Scan for the cell matching the given text and deliver its (x, y) coordinate at center. 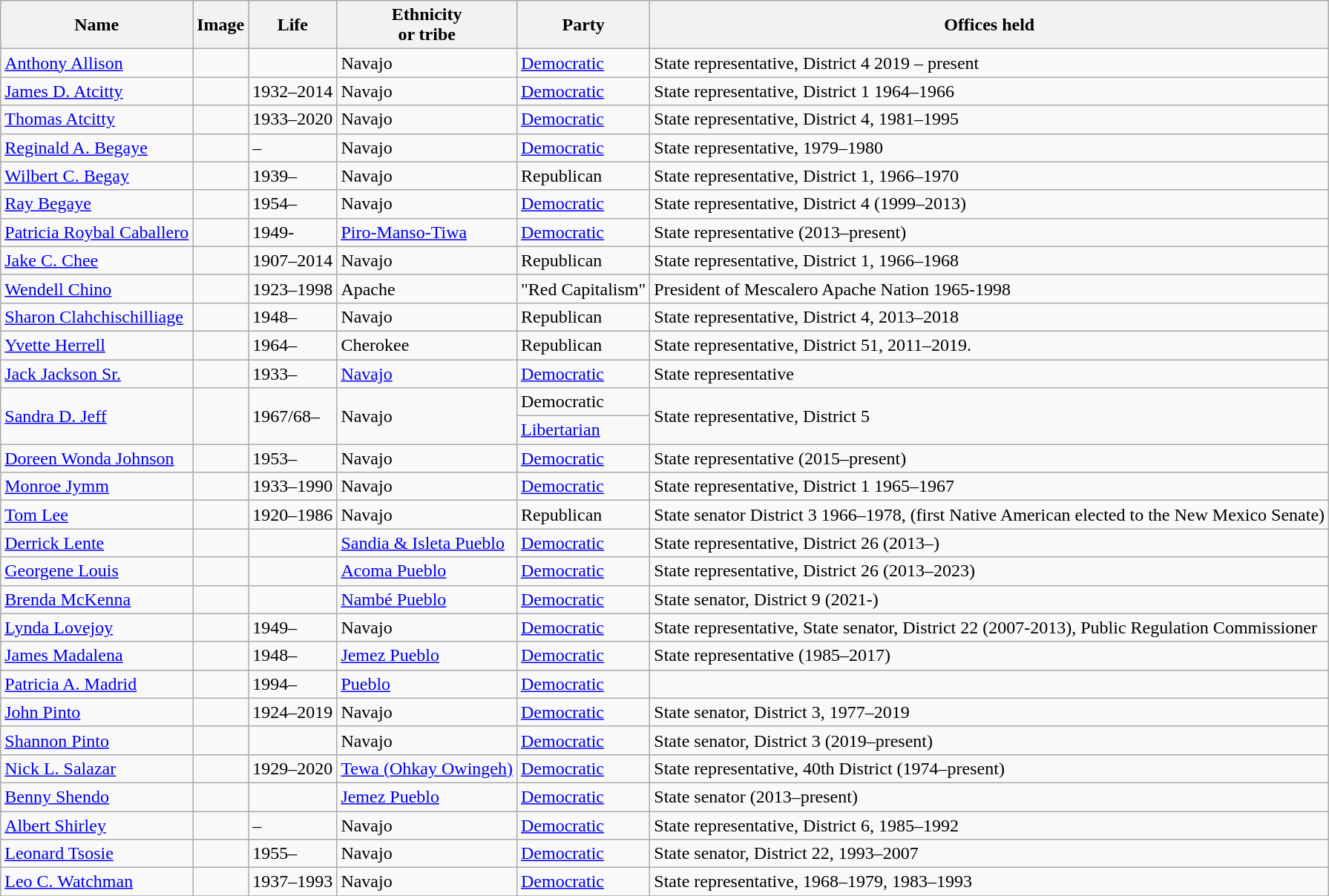
Ethnicityor tribe (427, 25)
Name (96, 25)
State representative, District 1 1964–1966 (990, 91)
Offices held (990, 25)
1937–1993 (292, 882)
Piro-Manso-Tiwa (427, 232)
1933– (292, 373)
"Red Capitalism" (583, 289)
Wilbert C. Begay (96, 176)
State representative (2015–present) (990, 458)
State senator, District 22, 1993–2007 (990, 854)
State representative, 40th District (1974–present) (990, 768)
State representative, District 4 2019 – present (990, 63)
1932–2014 (292, 91)
Nambé Pueblo (427, 599)
State representative, District 1, 1966–1970 (990, 176)
Patricia Roybal Caballero (96, 232)
State representative (1985–2017) (990, 656)
1923–1998 (292, 289)
Libertarian (583, 430)
1920–1986 (292, 515)
1939– (292, 176)
State senator, District 9 (2021-) (990, 599)
State senator (2013–present) (990, 797)
1967/68– (292, 416)
Benny Shendo (96, 797)
James D. Atcitty (96, 91)
Leonard Tsosie (96, 854)
Shannon Pinto (96, 740)
1907–2014 (292, 260)
1994– (292, 684)
State representative, District 1 1965–1967 (990, 487)
Thomas Atcitty (96, 119)
State representative, District 6, 1985–1992 (990, 826)
1924–2019 (292, 712)
State representative, District 1, 1966–1968 (990, 260)
State representative, District 51, 2011–2019. (990, 345)
State representative, District 26 (2013–2023) (990, 571)
Jake C. Chee (96, 260)
Sandra D. Jeff (96, 416)
Albert Shirley (96, 826)
Brenda McKenna (96, 599)
State representative, State senator, District 22 (2007-2013), Public Regulation Commissioner (990, 627)
State representative (990, 373)
1949- (292, 232)
Apache (427, 289)
State representative, District 4 (1999–2013) (990, 204)
Acoma Pueblo (427, 571)
State senator, District 3, 1977–2019 (990, 712)
Tom Lee (96, 515)
President of Mescalero Apache Nation 1965-1998 (990, 289)
Patricia A. Madrid (96, 684)
Doreen Wonda Johnson (96, 458)
1933–1990 (292, 487)
Nick L. Salazar (96, 768)
State representative, District 4, 2013–2018 (990, 317)
Image (221, 25)
1964– (292, 345)
Sharon Clahchischilliage (96, 317)
State representative, District 5 (990, 416)
Sandia & Isleta Pueblo (427, 543)
John Pinto (96, 712)
Pueblo (427, 684)
State senator District 3 1966–1978, (first Native American elected to the New Mexico Senate) (990, 515)
Life (292, 25)
Georgene Louis (96, 571)
Monroe Jymm (96, 487)
1953– (292, 458)
Wendell Chino (96, 289)
State representative, District 26 (2013–) (990, 543)
Tewa (Ohkay Owingeh) (427, 768)
Ray Begaye (96, 204)
Lynda Lovejoy (96, 627)
State representative (2013–present) (990, 232)
State representative, 1979–1980 (990, 148)
1955– (292, 854)
Anthony Allison (96, 63)
Cherokee (427, 345)
Party (583, 25)
1929–2020 (292, 768)
Derrick Lente (96, 543)
State representative, District 4, 1981–1995 (990, 119)
State senator, District 3 (2019–present) (990, 740)
State representative, 1968–1979, 1983–1993 (990, 882)
Jack Jackson Sr. (96, 373)
1954– (292, 204)
Yvette Herrell (96, 345)
Leo C. Watchman (96, 882)
1933–2020 (292, 119)
1949– (292, 627)
James Madalena (96, 656)
Reginald A. Begaye (96, 148)
